Return (x, y) of the center of cell containing provided text 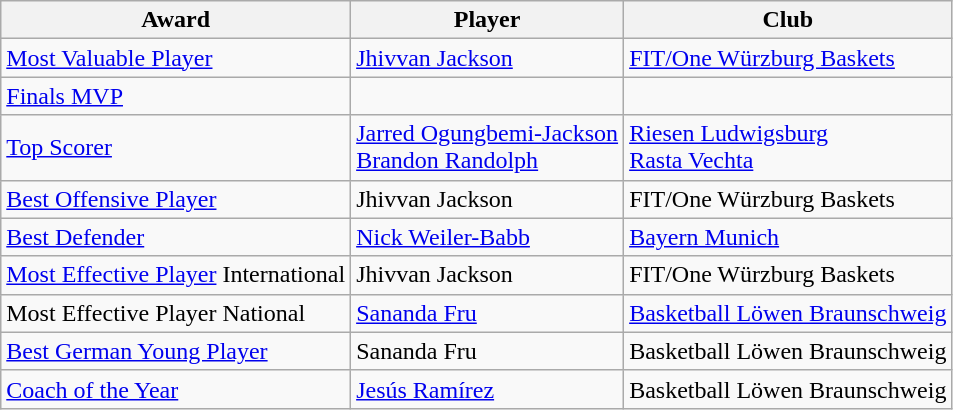
Club (788, 20)
Coach of the Year (176, 389)
Best Offensive Player (176, 199)
Most Effective Player National (176, 313)
Most Effective Player International (176, 275)
Jesús Ramírez (488, 389)
Best German Young Player (176, 351)
Best Defender (176, 237)
Nick Weiler-Babb (488, 237)
Player (488, 20)
Award (176, 20)
Bayern Munich (788, 237)
Finals MVP (176, 96)
Riesen LudwigsburgRasta Vechta (788, 148)
Jarred Ogungbemi-Jackson Brandon Randolph (488, 148)
Top Scorer (176, 148)
Most Valuable Player (176, 58)
